Search for the cell housing the specified text and yield its (X, Y) center coordinate. 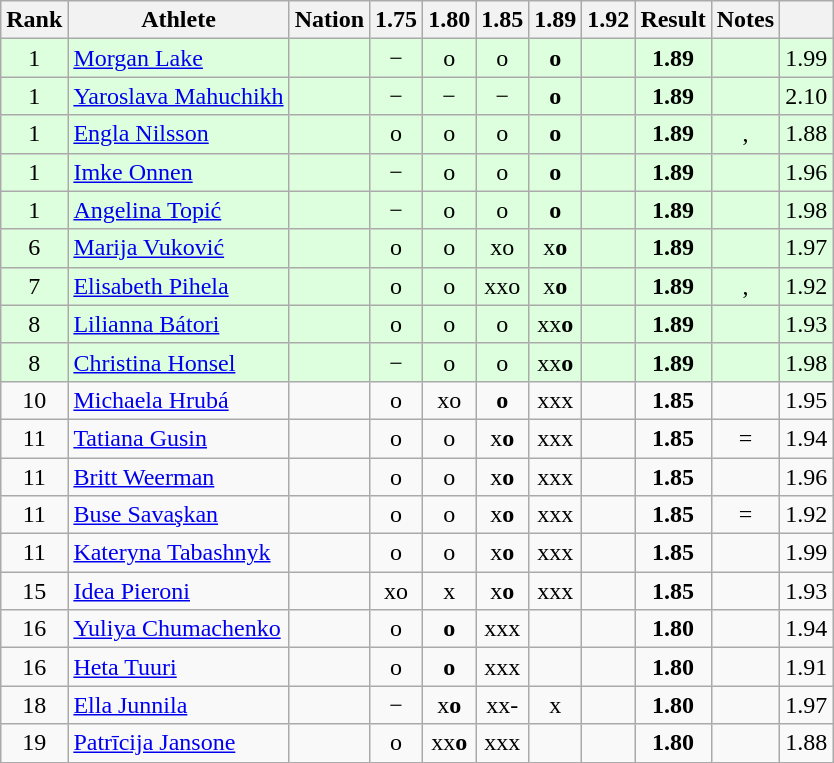
Christina Honsel (178, 362)
Britt Weerman (178, 477)
Angelina Topić (178, 210)
1.91 (806, 667)
10 (34, 400)
Nation (329, 20)
2.10 (806, 96)
Yuliya Chumachenko (178, 629)
Tatiana Gusin (178, 438)
18 (34, 705)
Rank (34, 20)
Imke Onnen (178, 172)
Heta Tuuri (178, 667)
Elisabeth Pihela (178, 286)
Result (673, 20)
Ella Junnila (178, 705)
Buse Savaşkan (178, 515)
1.75 (396, 20)
Lilianna Bátori (178, 324)
Idea Pieroni (178, 591)
Kateryna Tabashnyk (178, 553)
15 (34, 591)
19 (34, 743)
7 (34, 286)
xx- (502, 705)
Athlete (178, 20)
Yaroslava Mahuchikh (178, 96)
1.95 (806, 400)
Engla Nilsson (178, 134)
Marija Vuković (178, 248)
Notes (745, 20)
Michaela Hrubá (178, 400)
6 (34, 248)
Morgan Lake (178, 58)
Patrīcija Jansone (178, 743)
